Provide the [x, y] coordinate of the cell's center where the given text is located.  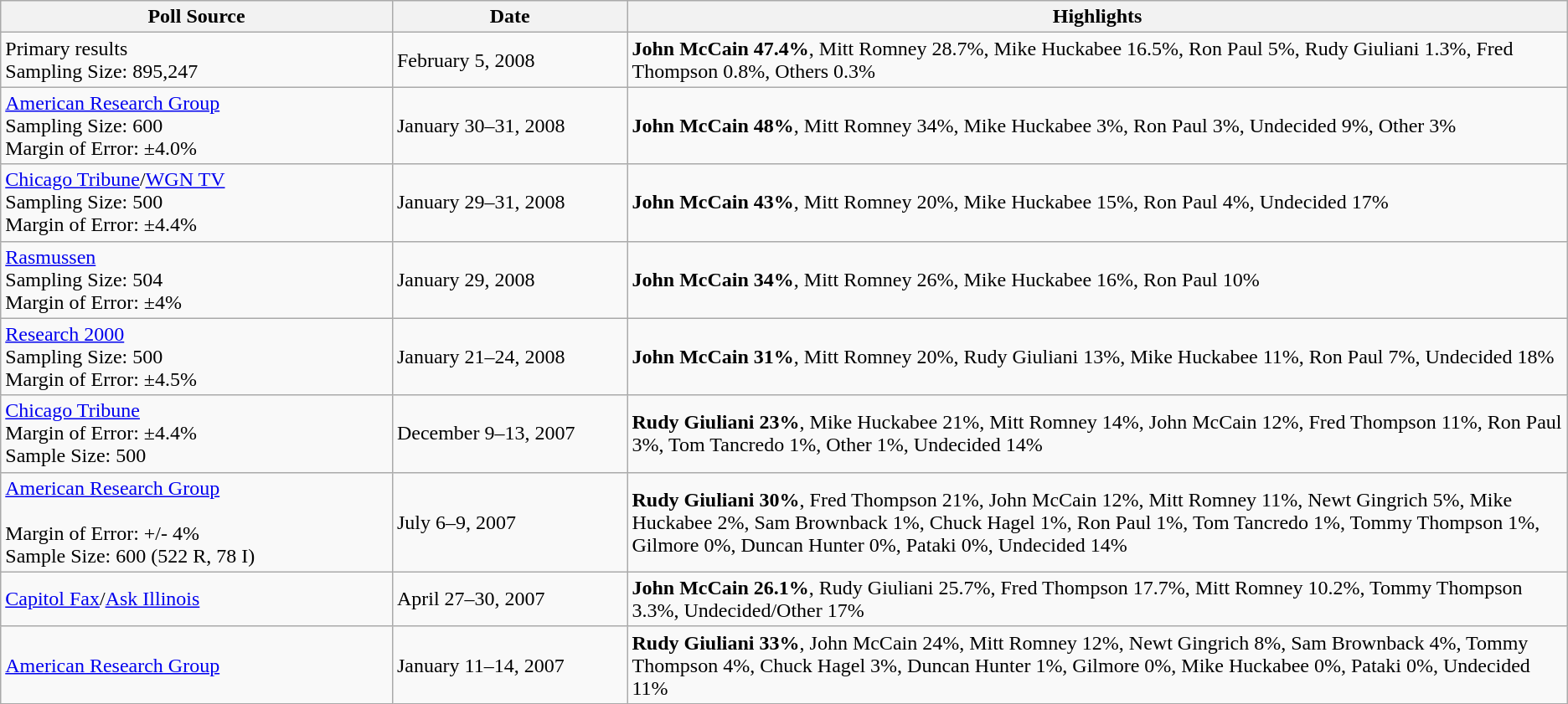
John McCain 31%, Mitt Romney 20%, Rudy Giuliani 13%, Mike Huckabee 11%, Ron Paul 7%, Undecided 18% [1097, 357]
John McCain 34%, Mitt Romney 26%, Mike Huckabee 16%, Ron Paul 10% [1097, 280]
John McCain 43%, Mitt Romney 20%, Mike Huckabee 15%, Ron Paul 4%, Undecided 17% [1097, 203]
January 21–24, 2008 [509, 357]
Chicago Tribune/WGN TVSampling Size: 500 Margin of Error: ±4.4% [197, 203]
John McCain 47.4%, Mitt Romney 28.7%, Mike Huckabee 16.5%, Ron Paul 5%, Rudy Giuliani 1.3%, Fred Thompson 0.8%, Others 0.3% [1097, 60]
RasmussenSampling Size: 504 Margin of Error: ±4% [197, 280]
John McCain 48%, Mitt Romney 34%, Mike Huckabee 3%, Ron Paul 3%, Undecided 9%, Other 3% [1097, 126]
January 29–31, 2008 [509, 203]
Poll Source [197, 17]
February 5, 2008 [509, 60]
Chicago TribuneMargin of Error: ±4.4% Sample Size: 500 [197, 434]
John McCain 26.1%, Rudy Giuliani 25.7%, Fred Thompson 17.7%, Mitt Romney 10.2%, Tommy Thompson 3.3%, Undecided/Other 17% [1097, 599]
Rudy Giuliani 23%, Mike Huckabee 21%, Mitt Romney 14%, John McCain 12%, Fred Thompson 11%, Ron Paul 3%, Tom Tancredo 1%, Other 1%, Undecided 14% [1097, 434]
American Research GroupMargin of Error: +/- 4% Sample Size: 600 (522 R, 78 I) [197, 522]
Capitol Fax/Ask Illinois [197, 599]
January 30–31, 2008 [509, 126]
American Research Group [197, 665]
American Research Group Sampling Size: 600 Margin of Error: ±4.0% [197, 126]
April 27–30, 2007 [509, 599]
January 29, 2008 [509, 280]
Highlights [1097, 17]
Date [509, 17]
Research 2000Sampling Size: 500 Margin of Error: ±4.5% [197, 357]
Primary resultsSampling Size: 895,247 [197, 60]
December 9–13, 2007 [509, 434]
January 11–14, 2007 [509, 665]
July 6–9, 2007 [509, 522]
